From the cell containing the given text, extract its center point as (X, Y) coordinate. 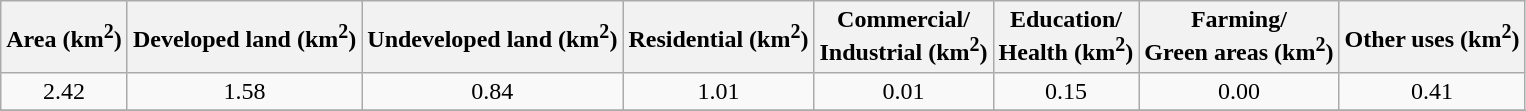
Commercial/ Industrial (km2) (904, 37)
Developed land (km2) (244, 37)
0.41 (1432, 91)
Farming/ Green areas (km2) (1239, 37)
0.15 (1066, 91)
0.01 (904, 91)
0.00 (1239, 91)
2.42 (64, 91)
Undeveloped land (km2) (492, 37)
Area (km2) (64, 37)
Other uses (km2) (1432, 37)
Education/ Health (km2) (1066, 37)
0.84 (492, 91)
Residential (km2) (718, 37)
1.58 (244, 91)
1.01 (718, 91)
